Provide the (x, y) coordinate of the cell's center where the given text is located.  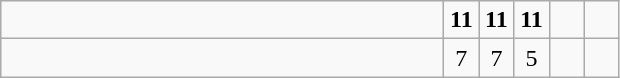
5 (532, 58)
